Extract the (x, y) coordinate from the center of the cell holding the provided text.  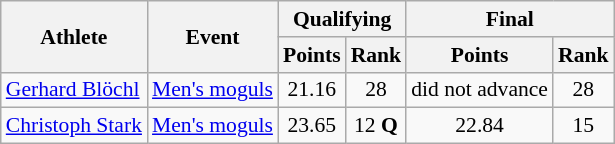
22.84 (480, 126)
Qualifying (342, 19)
Christoph Stark (74, 126)
Final (510, 19)
21.16 (312, 90)
15 (584, 126)
Gerhard Blöchl (74, 90)
12 Q (376, 126)
Event (212, 36)
did not advance (480, 90)
Athlete (74, 36)
23.65 (312, 126)
